Determine the [X, Y] coordinate at the center of the cell enclosing the given text.  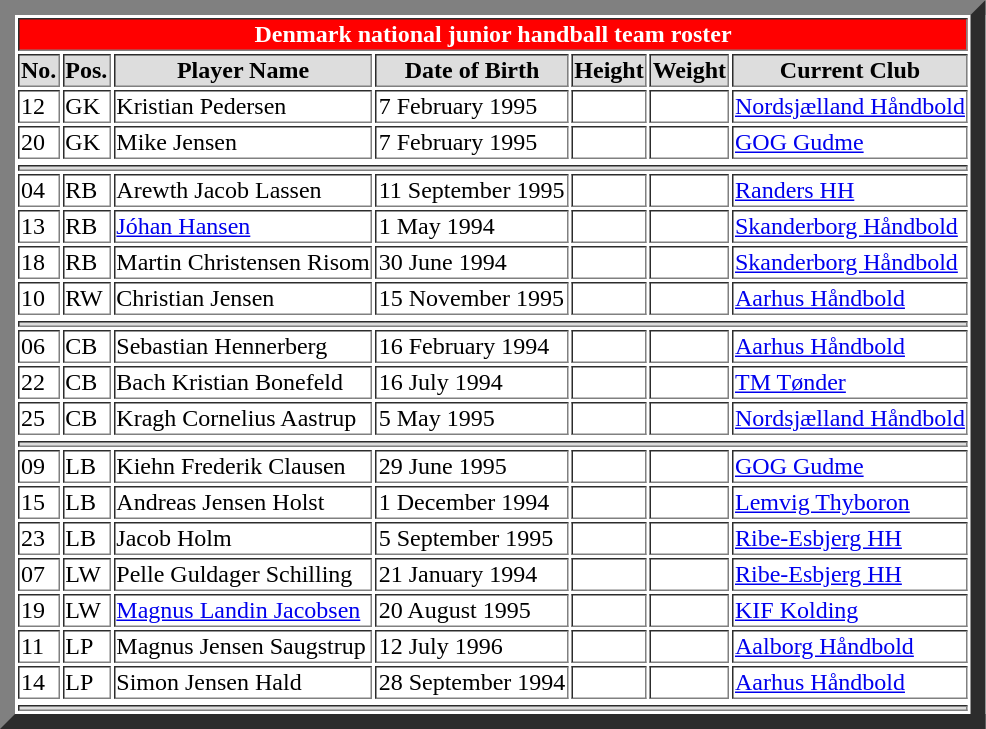
Kristian Pedersen [242, 106]
Magnus Jensen Saugstrup [242, 646]
Height [608, 70]
Christian Jensen [242, 298]
19 [38, 610]
Andreas Jensen Holst [242, 502]
Martin Christensen Risom [242, 262]
Simon Jensen Hald [242, 682]
Weight [690, 70]
11 [38, 646]
30 June 1994 [472, 262]
Magnus Landin Jacobsen [242, 610]
20 August 1995 [472, 610]
Bach Kristian Bonefeld [242, 382]
16 February 1994 [472, 346]
Kiehn Frederik Clausen [242, 466]
15 November 1995 [472, 298]
Current Club [850, 70]
29 June 1995 [472, 466]
16 July 1994 [472, 382]
TM Tønder [850, 382]
5 September 1995 [472, 538]
5 May 1995 [472, 418]
Sebastian Hennerberg [242, 346]
18 [38, 262]
Arewth Jacob Lassen [242, 190]
Denmark national junior handball team roster [493, 34]
Player Name [242, 70]
Kragh Cornelius Aastrup [242, 418]
13 [38, 226]
12 July 1996 [472, 646]
Mike Jensen [242, 142]
Lemvig Thyboron [850, 502]
06 [38, 346]
Jacob Holm [242, 538]
Pos. [86, 70]
Aalborg Håndbold [850, 646]
RW [86, 298]
KIF Kolding [850, 610]
10 [38, 298]
Randers HH [850, 190]
Pelle Guldager Schilling [242, 574]
28 September 1994 [472, 682]
1 May 1994 [472, 226]
1 December 1994 [472, 502]
11 September 1995 [472, 190]
04 [38, 190]
07 [38, 574]
21 January 1994 [472, 574]
09 [38, 466]
14 [38, 682]
Date of Birth [472, 70]
23 [38, 538]
Jóhan Hansen [242, 226]
25 [38, 418]
22 [38, 382]
15 [38, 502]
12 [38, 106]
No. [38, 70]
20 [38, 142]
